Find where the given text appears and provide that cell's center as [x, y] coordinate. 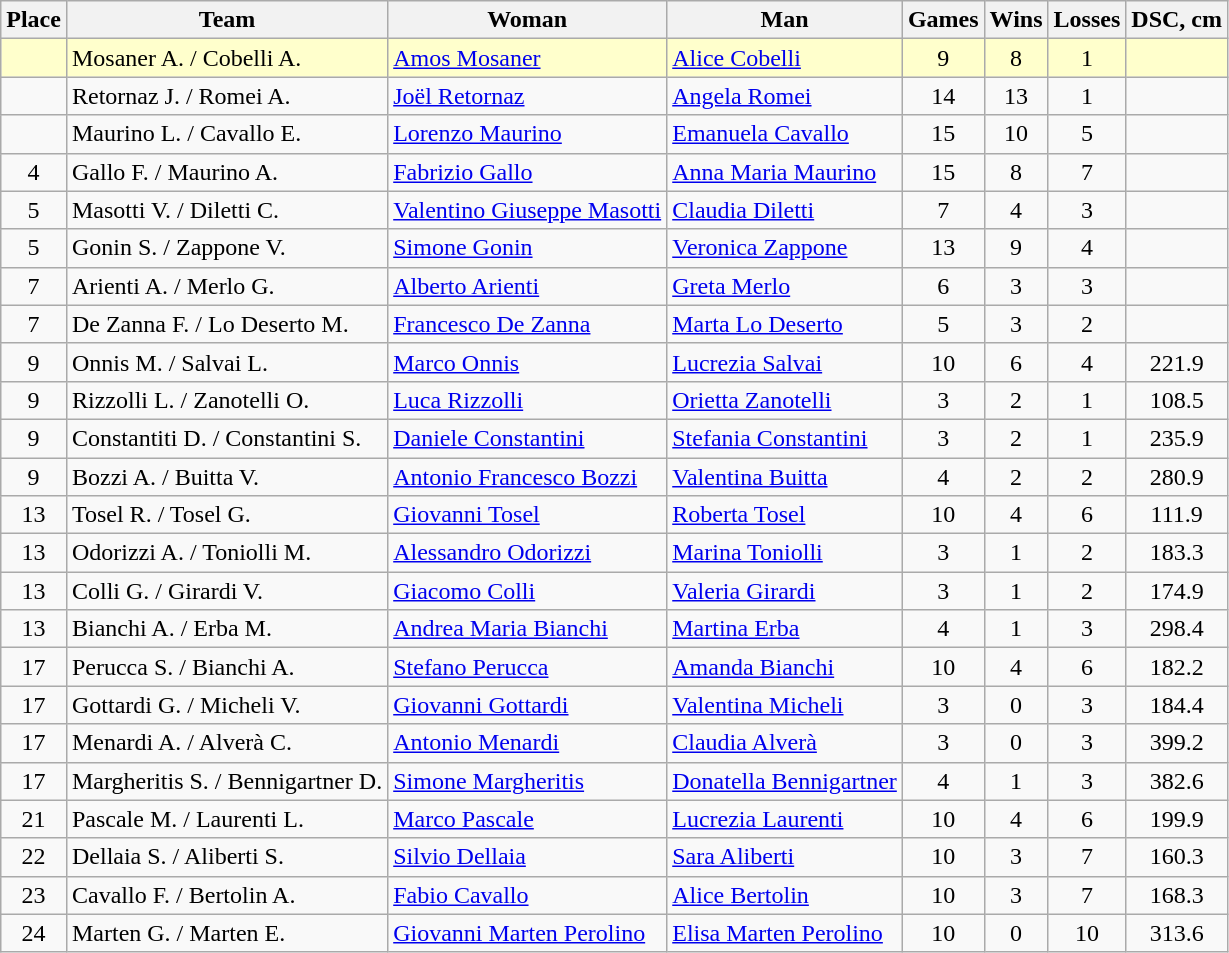
Onnis M. / Salvai L. [226, 362]
Alice Cobelli [785, 58]
Gonin S. / Zappone V. [226, 248]
DSC, cm [1177, 20]
24 [34, 933]
Maurino L. / Cavallo E. [226, 134]
Elisa Marten Perolino [785, 933]
184.4 [1177, 705]
199.9 [1177, 819]
Greta Merlo [785, 286]
Stefania Constantini [785, 438]
Tosel R. / Tosel G. [226, 515]
Alice Bertolin [785, 895]
Roberta Tosel [785, 515]
Man [785, 20]
399.2 [1177, 743]
Marco Onnis [528, 362]
280.9 [1177, 477]
Perucca S. / Bianchi A. [226, 667]
Giovanni Tosel [528, 515]
Daniele Constantini [528, 438]
Giovanni Gottardi [528, 705]
Marco Pascale [528, 819]
Alberto Arienti [528, 286]
Team [226, 20]
Silvio Dellaia [528, 857]
168.3 [1177, 895]
Simone Gonin [528, 248]
Giovanni Marten Perolino [528, 933]
Giacomo Colli [528, 591]
Amos Mosaner [528, 58]
Marten G. / Marten E. [226, 933]
Lucrezia Laurenti [785, 819]
Fabrizio Gallo [528, 172]
Valeria Girardi [785, 591]
Colli G. / Girardi V. [226, 591]
Amanda Bianchi [785, 667]
Valentina Buitta [785, 477]
111.9 [1177, 515]
Wins [1016, 20]
Marina Toniolli [785, 553]
Odorizzi A. / Toniolli M. [226, 553]
Mosaner A. / Cobelli A. [226, 58]
Lucrezia Salvai [785, 362]
Luca Rizzolli [528, 400]
Losses [1087, 20]
Retornaz J. / Romei A. [226, 96]
221.9 [1177, 362]
Valentino Giuseppe Masotti [528, 210]
Anna Maria Maurino [785, 172]
Marta Lo Deserto [785, 324]
Gallo F. / Maurino A. [226, 172]
313.6 [1177, 933]
De Zanna F. / Lo Deserto M. [226, 324]
14 [943, 96]
21 [34, 819]
Claudia Diletti [785, 210]
Valentina Micheli [785, 705]
23 [34, 895]
Lorenzo Maurino [528, 134]
Menardi A. / Alverà C. [226, 743]
183.3 [1177, 553]
Bozzi A. / Buitta V. [226, 477]
Donatella Bennigartner [785, 781]
382.6 [1177, 781]
Simone Margheritis [528, 781]
Alessandro Odorizzi [528, 553]
Claudia Alverà [785, 743]
Masotti V. / Diletti C. [226, 210]
Stefano Perucca [528, 667]
Place [34, 20]
Martina Erba [785, 629]
Fabio Cavallo [528, 895]
Francesco De Zanna [528, 324]
235.9 [1177, 438]
Arienti A. / Merlo G. [226, 286]
Antonio Menardi [528, 743]
22 [34, 857]
182.2 [1177, 667]
Cavallo F. / Bertolin A. [226, 895]
174.9 [1177, 591]
Sara Aliberti [785, 857]
Woman [528, 20]
Emanuela Cavallo [785, 134]
160.3 [1177, 857]
Antonio Francesco Bozzi [528, 477]
Andrea Maria Bianchi [528, 629]
Bianchi A. / Erba M. [226, 629]
Rizzolli L. / Zanotelli O. [226, 400]
Dellaia S. / Aliberti S. [226, 857]
Angela Romei [785, 96]
Joël Retornaz [528, 96]
298.4 [1177, 629]
Games [943, 20]
Veronica Zappone [785, 248]
Orietta Zanotelli [785, 400]
Constantiti D. / Constantini S. [226, 438]
Gottardi G. / Micheli V. [226, 705]
Pascale M. / Laurenti L. [226, 819]
Margheritis S. / Bennigartner D. [226, 781]
108.5 [1177, 400]
